Find where the given text appears and provide that cell's center as [X, Y] coordinate. 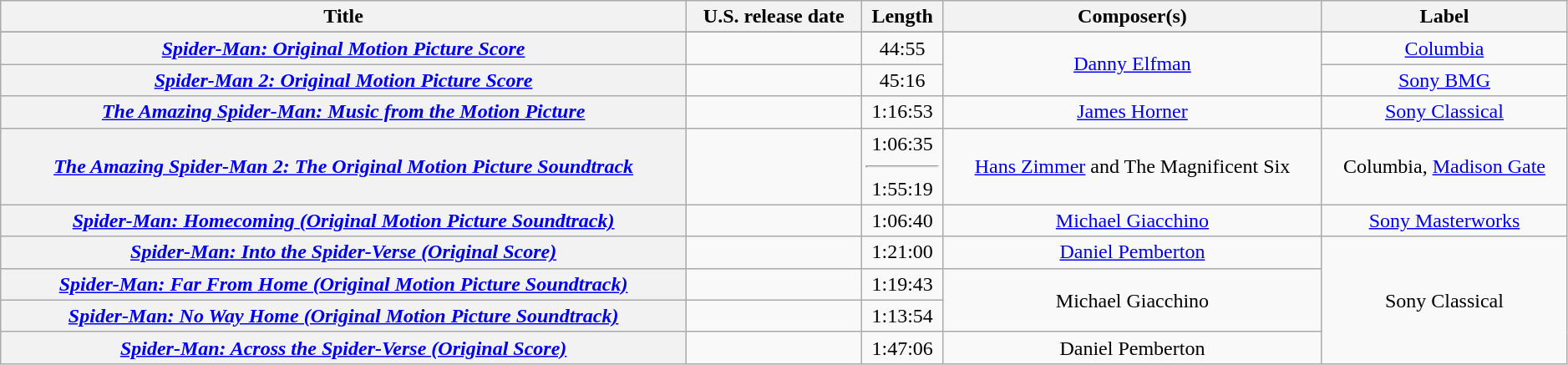
Label [1445, 17]
Spider-Man: Original Motion Picture Score [344, 48]
1:21:00 [902, 252]
1:13:54 [902, 316]
U.S. release date [774, 17]
1:06:35 1:55:19 [902, 166]
1:47:06 [902, 347]
1:06:40 [902, 221]
1:16:53 [902, 112]
Sony BMG [1445, 80]
Spider-Man: Across the Spider-Verse (Original Score) [344, 347]
Length [902, 17]
1:19:43 [902, 284]
Hans Zimmer and The Magnificent Six [1132, 166]
James Horner [1132, 112]
44:55 [902, 48]
Spider-Man: No Way Home (Original Motion Picture Soundtrack) [344, 316]
Columbia [1445, 48]
Sony Masterworks [1445, 221]
Spider-Man: Homecoming (Original Motion Picture Soundtrack) [344, 221]
Title [344, 17]
Spider-Man 2: Original Motion Picture Score [344, 80]
The Amazing Spider-Man: Music from the Motion Picture [344, 112]
45:16 [902, 80]
The Amazing Spider-Man 2: The Original Motion Picture Soundtrack [344, 166]
Composer(s) [1132, 17]
Danny Elfman [1132, 64]
Spider-Man: Into the Spider-Verse (Original Score) [344, 252]
Columbia, Madison Gate [1445, 166]
Spider-Man: Far From Home (Original Motion Picture Soundtrack) [344, 284]
